Find where the given text appears and provide that cell's center as [X, Y] coordinate. 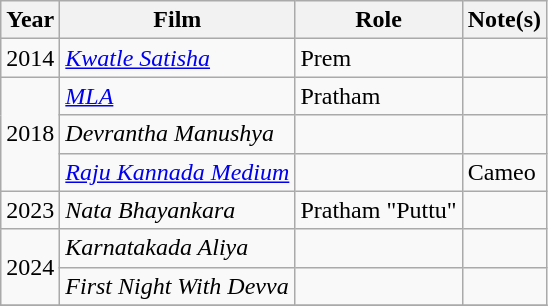
2024 [30, 267]
Film [178, 20]
Note(s) [504, 20]
Raju Kannada Medium [178, 172]
Role [378, 20]
First Night With Devva [178, 286]
Cameo [504, 172]
Nata Bhayankara [178, 210]
Karnatakada Aliya [178, 248]
Kwatle Satisha [178, 58]
Prem [378, 58]
2014 [30, 58]
Pratham [378, 96]
Devrantha Manushya [178, 134]
Pratham "Puttu" [378, 210]
2023 [30, 210]
2018 [30, 134]
Year [30, 20]
MLA [178, 96]
